Return the [X, Y] coordinate for the center point of the cell that contains the specified text.  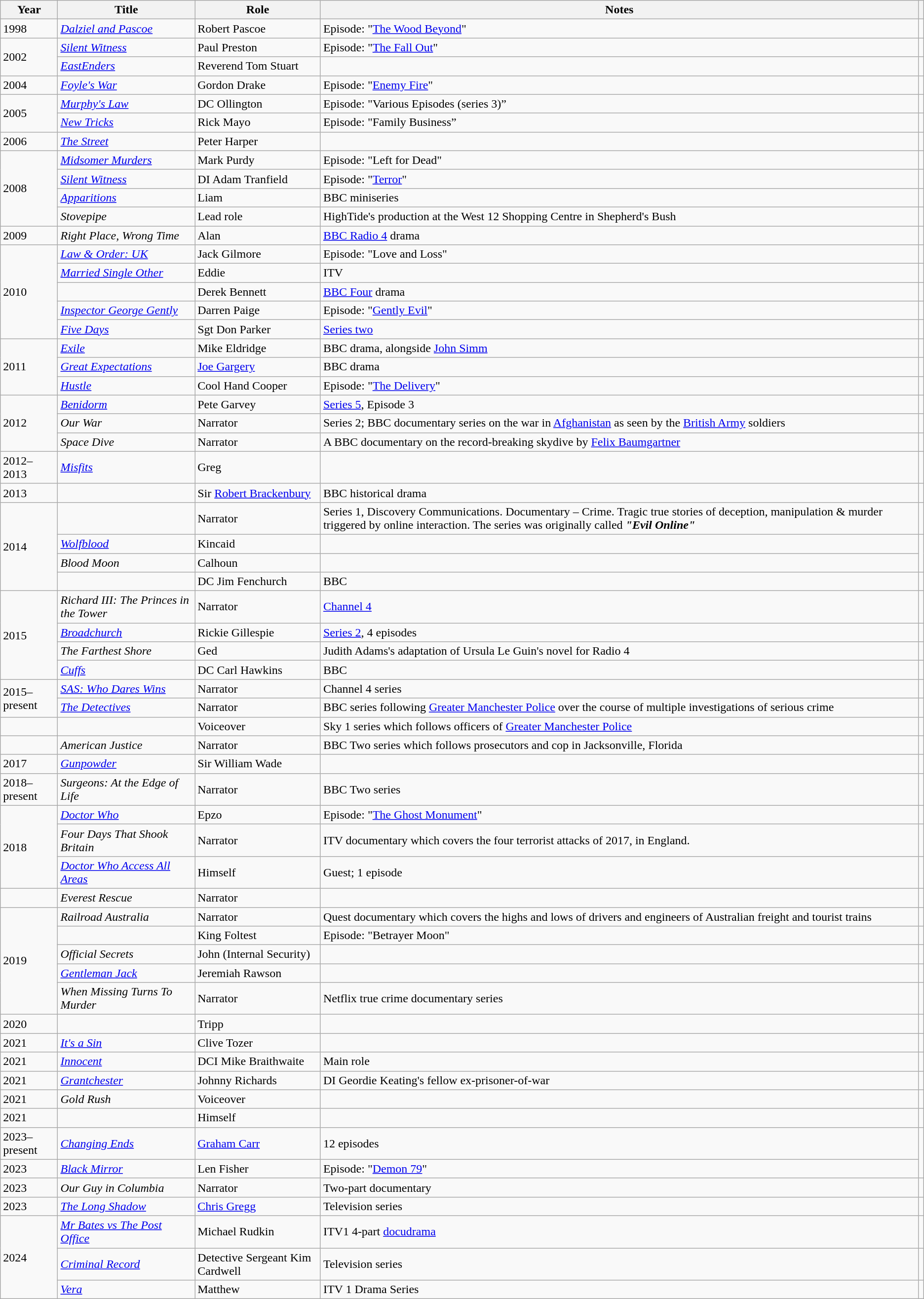
Gunpowder [126, 764]
Episode: "Enemy Fire" [619, 85]
2006 [29, 141]
Tripp [258, 1024]
Notes [619, 10]
The Long Shadow [126, 1206]
Blood Moon [126, 562]
Benidorm [126, 404]
EastEnders [126, 66]
Space Dive [126, 442]
Jeremiah Rawson [258, 973]
Episode: "Demon 79" [619, 1169]
Title [126, 10]
Mark Purdy [258, 160]
Married Single Other [126, 273]
Our War [126, 423]
Netflix true crime documentary series [619, 998]
Rickie Gillespie [258, 632]
Episode: "The Fall Out" [619, 47]
Quest documentary which covers the highs and lows of drivers and engineers of Australian freight and tourist trains [619, 917]
Foyle's War [126, 85]
Channel 4 [619, 607]
Clive Tozer [258, 1043]
Five Days [126, 329]
Sir Robert Brackenbury [258, 493]
Mike Eldridge [258, 348]
2019 [29, 961]
Everest Rescue [126, 898]
Surgeons: At the Edge of Life [126, 789]
ITV [619, 273]
Joe Gargery [258, 367]
1998 [29, 29]
Right Place, Wrong Time [126, 236]
Derek Bennett [258, 292]
Episode: "The Delivery" [619, 386]
Calhoun [258, 562]
Eddie [258, 273]
Reverend Tom Stuart [258, 66]
Hustle [126, 386]
2010 [29, 292]
The Farthest Shore [126, 651]
Darren Paige [258, 311]
Judith Adams's adaptation of Ursula Le Guin's novel for Radio 4 [619, 651]
Matthew [258, 1290]
BBC series following Greater Manchester Police over the course of multiple investigations of serious crime [619, 708]
Series 2; BBC documentary series on the war in Afghanistan as seen by the British Army soldiers [619, 423]
Robert Pascoe [258, 29]
2015–present [29, 698]
Railroad Australia [126, 917]
Sky 1 series which follows officers of Greater Manchester Police [619, 726]
Lead role [258, 216]
Broadchurch [126, 632]
Misfits [126, 467]
Graham Carr [258, 1143]
The Street [126, 141]
Midsomer Murders [126, 160]
Pete Garvey [258, 404]
Official Secrets [126, 954]
2018 [29, 847]
DI Adam Tranfield [258, 179]
Richard III: The Princes in the Tower [126, 607]
Rick Mayo [258, 122]
Doctor Who [126, 815]
DI Geordie Keating's fellow ex-prisoner-of-war [619, 1080]
2005 [29, 113]
Greg [258, 467]
Our Guy in Columbia [126, 1187]
SAS: Who Dares Wins [126, 689]
BBC Four drama [619, 292]
Vera [126, 1290]
BBC Two series which follows prosecutors and cop in Jacksonville, Florida [619, 745]
Great Expectations [126, 367]
Exile [126, 348]
2012 [29, 423]
2023–present [29, 1143]
When Missing Turns To Murder [126, 998]
2017 [29, 764]
Liam [258, 197]
ITV documentary which covers the four terrorist attacks of 2017, in England. [619, 840]
Channel 4 series [619, 689]
Doctor Who Access All Areas [126, 872]
Alan [258, 236]
BBC historical drama [619, 493]
BBC Radio 4 drama [619, 236]
King Foltest [258, 936]
Epzo [258, 815]
Sir William Wade [258, 764]
Series 5, Episode 3 [619, 404]
ITV1 4-part docudrama [619, 1231]
Episode: "Love and Loss" [619, 254]
Peter Harper [258, 141]
Grantchester [126, 1080]
Episode: "Various Episodes (series 3)” [619, 104]
2008 [29, 188]
New Tricks [126, 122]
2004 [29, 85]
Criminal Record [126, 1264]
John (Internal Security) [258, 954]
Episode: "Left for Dead" [619, 160]
Cool Hand Cooper [258, 386]
Black Mirror [126, 1169]
2018–present [29, 789]
2015 [29, 635]
Role [258, 10]
12 episodes [619, 1143]
2009 [29, 236]
Dalziel and Pascoe [126, 29]
Mr Bates vs The Post Office [126, 1231]
Murphy's Law [126, 104]
American Justice [126, 745]
Chris Gregg [258, 1206]
Len Fisher [258, 1169]
Episode: "Family Business” [619, 122]
2002 [29, 57]
Guest; 1 episode [619, 872]
Series 2, 4 episodes [619, 632]
Series two [619, 329]
Ged [258, 651]
It's a Sin [126, 1043]
BBC miniseries [619, 197]
BBC Two series [619, 789]
A BBC documentary on the record-breaking skydive by Felix Baumgartner [619, 442]
Episode: "The Ghost Monument" [619, 815]
ITV 1 Drama Series [619, 1290]
Sgt Don Parker [258, 329]
Episode: "The Wood Beyond" [619, 29]
2014 [29, 546]
Gordon Drake [258, 85]
2020 [29, 1024]
Gold Rush [126, 1099]
Kincaid [258, 544]
DC Ollington [258, 104]
2012–2013 [29, 467]
Inspector George Gently [126, 311]
Stovepipe [126, 216]
Episode: "Betrayer Moon" [619, 936]
DCI Mike Braithwaite [258, 1062]
2013 [29, 493]
Two-part documentary [619, 1187]
BBC drama [619, 367]
Innocent [126, 1062]
Michael Rudkin [258, 1231]
Year [29, 10]
Episode: "Gently Evil" [619, 311]
BBC drama, alongside John Simm [619, 348]
Detective Sergeant Kim Cardwell [258, 1264]
Wolfblood [126, 544]
Four Days That Shook Britain [126, 840]
Cuffs [126, 670]
DC Jim Fenchurch [258, 582]
Johnny Richards [258, 1080]
Main role [619, 1062]
Paul Preston [258, 47]
Episode: "Terror" [619, 179]
DC Carl Hawkins [258, 670]
Law & Order: UK [126, 254]
2024 [29, 1257]
HighTide's production at the West 12 Shopping Centre in Shepherd's Bush [619, 216]
Gentleman Jack [126, 973]
Jack Gilmore [258, 254]
Changing Ends [126, 1143]
The Detectives [126, 708]
Apparitions [126, 197]
2011 [29, 367]
